Return [X, Y] of the center of cell containing provided text 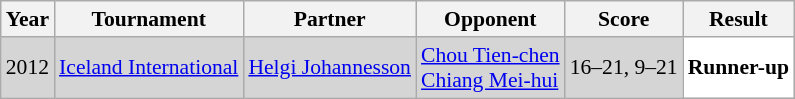
16–21, 9–21 [624, 68]
Partner [330, 19]
2012 [28, 68]
Chou Tien-chen Chiang Mei-hui [490, 68]
Runner-up [738, 68]
Result [738, 19]
Opponent [490, 19]
Year [28, 19]
Helgi Johannesson [330, 68]
Tournament [148, 19]
Iceland International [148, 68]
Score [624, 19]
